Scan for the cell matching the given text and deliver its [x, y] coordinate at center. 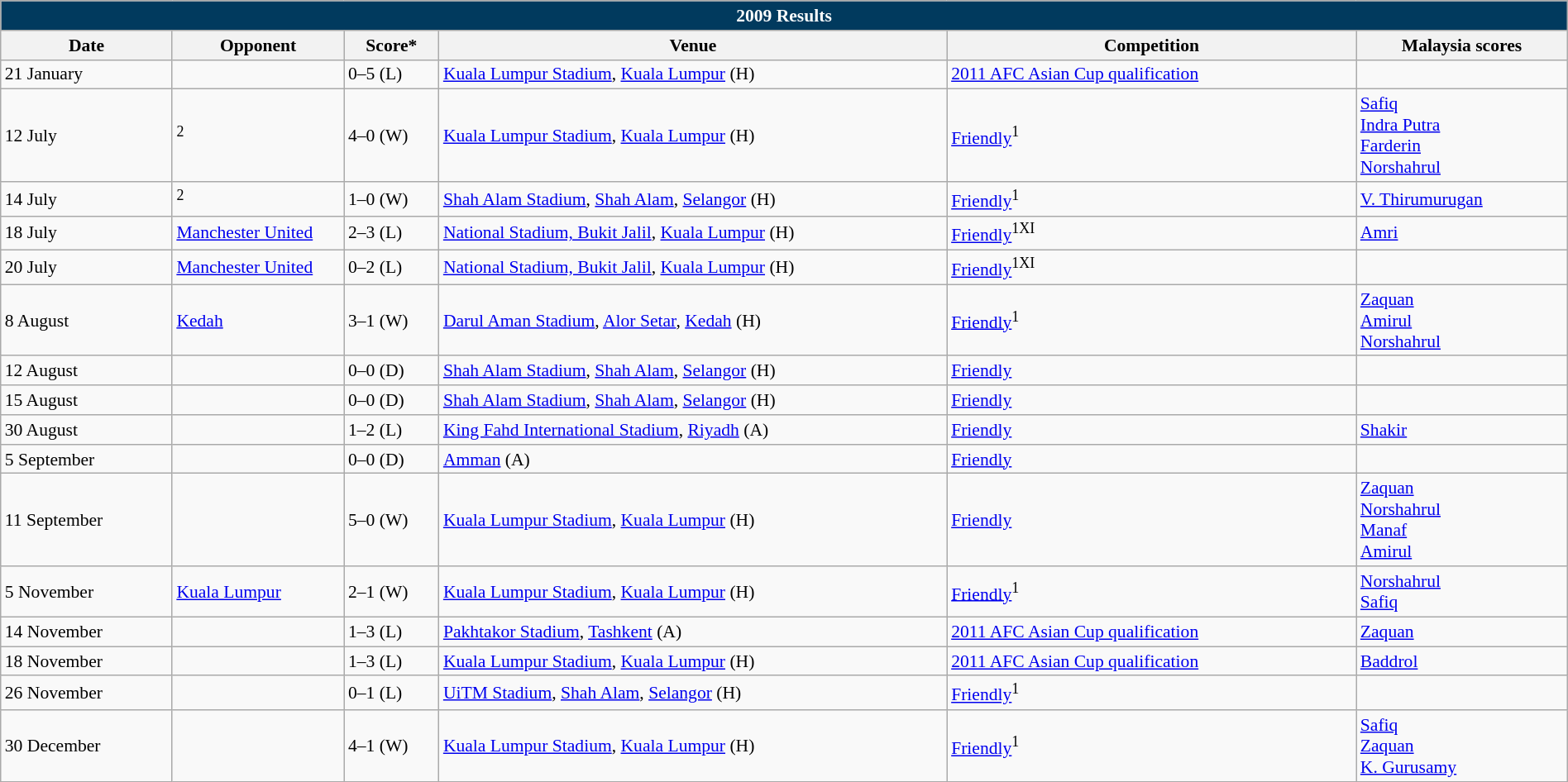
Competition [1151, 45]
14 July [87, 198]
Kuala Lumpur [258, 592]
King Fahd International Stadium, Riyadh (A) [693, 430]
Amman (A) [693, 460]
12 July [87, 136]
UiTM Stadium, Shah Alam, Selangor (H) [693, 693]
Darul Aman Stadium, Alor Setar, Kedah (H) [693, 321]
5 September [87, 460]
Baddrol [1462, 661]
11 September [87, 520]
Zaquan Amirul Norshahrul [1462, 321]
18 July [87, 233]
Malaysia scores [1462, 45]
3–1 (W) [392, 321]
Pakhtakor Stadium, Tashkent (A) [693, 632]
Norshahrul Safiq [1462, 592]
Safiq Zaquan K. Gurusamy [1462, 746]
30 August [87, 430]
2009 Results [784, 16]
5–0 (W) [392, 520]
Safiq Indra Putra Farderin Norshahrul [1462, 136]
15 August [87, 400]
8 August [87, 321]
Kedah [258, 321]
14 November [87, 632]
Opponent [258, 45]
26 November [87, 693]
2–3 (L) [392, 233]
12 August [87, 371]
30 December [87, 746]
18 November [87, 661]
Score* [392, 45]
Shakir [1462, 430]
Date [87, 45]
1–2 (L) [392, 430]
Amri [1462, 233]
0–5 (L) [392, 74]
1–0 (W) [392, 198]
5 November [87, 592]
V. Thirumurugan [1462, 198]
0–1 (L) [392, 693]
2–1 (W) [392, 592]
Venue [693, 45]
21 January [87, 74]
0–2 (L) [392, 268]
4–0 (W) [392, 136]
Zaquan [1462, 632]
20 July [87, 268]
Zaquan Norshahrul Manaf Amirul [1462, 520]
4–1 (W) [392, 746]
